Return [X, Y] of the center of cell containing provided text 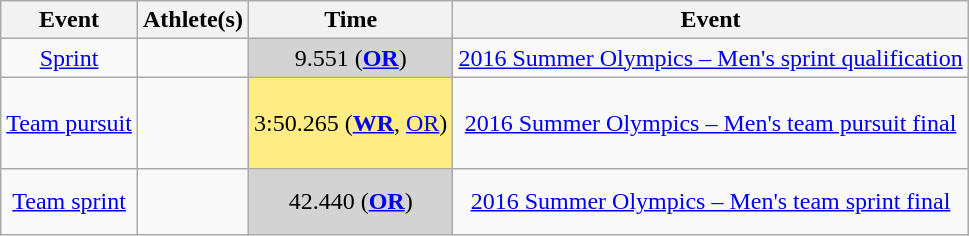
2016 Summer Olympics – Men's sprint qualification [710, 58]
2016 Summer Olympics – Men's team sprint final [710, 202]
3:50.265 (WR, OR) [350, 123]
42.440 (OR) [350, 202]
Team pursuit [70, 123]
Athlete(s) [192, 20]
9.551 (OR) [350, 58]
2016 Summer Olympics – Men's team pursuit final [710, 123]
Team sprint [70, 202]
Time [350, 20]
Sprint [70, 58]
